Scan for the cell matching the given text and deliver its [X, Y] coordinate at center. 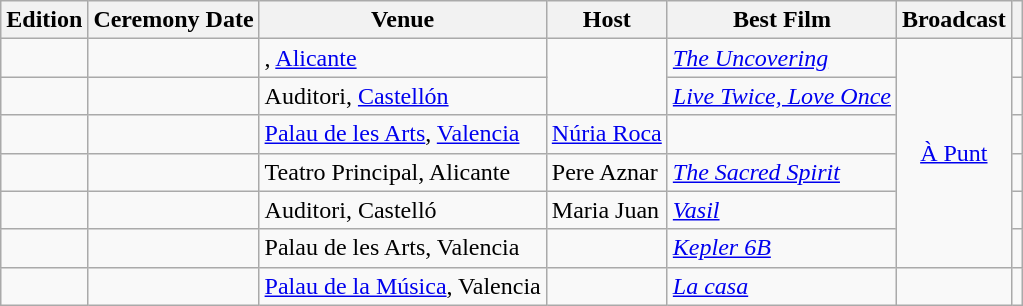
, Alicante [402, 58]
Kepler 6B [782, 248]
Núria Roca [606, 134]
Host [606, 20]
Pere Aznar [606, 172]
Maria Juan [606, 210]
Venue [402, 20]
The Uncovering [782, 58]
Best Film [782, 20]
The Sacred Spirit [782, 172]
Auditori, Castellón [402, 96]
Vasil [782, 210]
Palau de la Música, Valencia [402, 286]
Live Twice, Love Once [782, 96]
Edition [44, 20]
Auditori, Castelló [402, 210]
La casa [782, 286]
À Punt [954, 153]
Broadcast [954, 20]
Teatro Principal, Alicante [402, 172]
Ceremony Date [174, 20]
